Find where the given text appears and provide that cell's center as (x, y) coordinate. 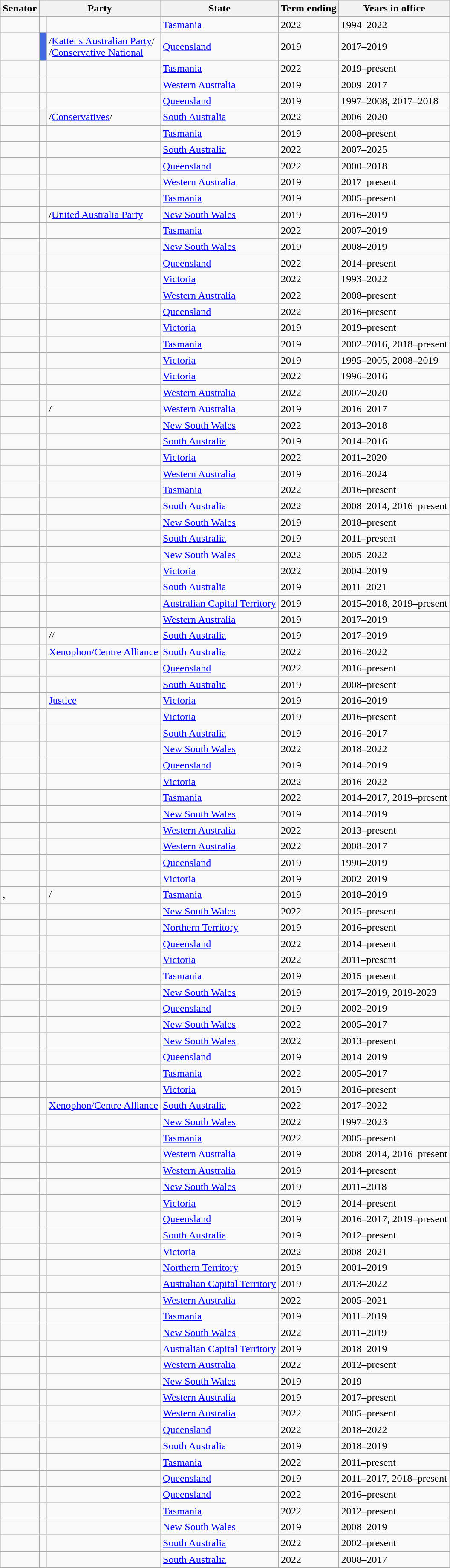
2011–2021 (394, 587)
2002–present (394, 1543)
2009–2017 (394, 85)
2007–2025 (394, 149)
1997–2008, 2017–2018 (394, 101)
1994–2022 (394, 25)
2013–2022 (394, 1284)
State (220, 9)
/United Australia Party (104, 214)
2005–2021 (394, 1300)
/Conservatives/ (104, 117)
Years in office (394, 9)
2004–2019 (394, 571)
1995–2005, 2008–2019 (394, 360)
2016–2024 (394, 474)
2015–2018, 2019–present (394, 603)
Senator (20, 9)
2017–2019, 2019-2023 (394, 992)
2007–2020 (394, 393)
/Katter's Australian Party//Conservative National (104, 47)
2001–2019 (394, 1268)
2018–present (394, 522)
2008–2021 (394, 1251)
2017–2022 (394, 1106)
Justice (104, 700)
2005–2022 (394, 555)
Party (100, 9)
1997–2023 (394, 1122)
2011–2018 (394, 1187)
// (104, 636)
, (20, 895)
2011–2017, 2018–present (394, 1478)
2013–2018 (394, 425)
1990–2019 (394, 863)
2000–2018 (394, 166)
2007–2019 (394, 231)
2016–2017, 2019–present (394, 1219)
1996–2016 (394, 376)
Term ending (309, 9)
1993–2022 (394, 279)
2011–2020 (394, 457)
2014–2017, 2019–present (394, 798)
2002–2016, 2018–present (394, 344)
2006–2020 (394, 117)
2014–2016 (394, 441)
